Return (X, Y) of the center of cell containing provided text 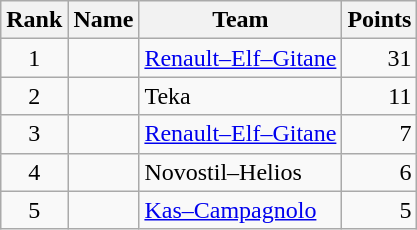
Name (104, 20)
1 (34, 58)
7 (380, 134)
Teka (240, 96)
Team (240, 20)
11 (380, 96)
3 (34, 134)
Rank (34, 20)
2 (34, 96)
6 (380, 172)
31 (380, 58)
Points (380, 20)
Kas–Campagnolo (240, 210)
4 (34, 172)
Novostil–Helios (240, 172)
